Output the [x, y] coordinate of the center of the cell containing the given text.  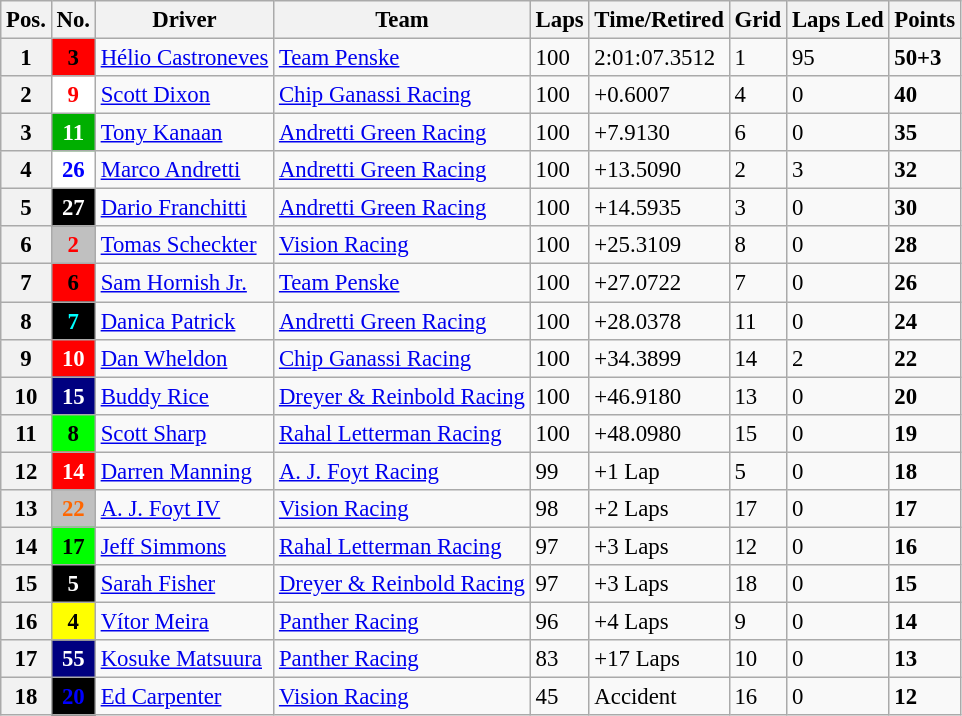
Tomas Scheckter [184, 245]
27 [73, 208]
Scott Sharp [184, 433]
+17 Laps [659, 659]
Jeff Simmons [184, 546]
32 [924, 170]
+25.3109 [659, 245]
2:01:07.3512 [659, 58]
40 [924, 95]
Kosuke Matsuura [184, 659]
A. J. Foyt IV [184, 509]
45 [560, 697]
Hélio Castroneves [184, 58]
+2 Laps [659, 509]
98 [560, 509]
Points [924, 20]
+0.6007 [659, 95]
Dario Franchitti [184, 208]
Buddy Rice [184, 396]
Laps [560, 20]
95 [838, 58]
+13.5090 [659, 170]
28 [924, 245]
Marco Andretti [184, 170]
A. J. Foyt Racing [402, 471]
Grid [758, 20]
Laps Led [838, 20]
24 [924, 321]
+14.5935 [659, 208]
Scott Dixon [184, 95]
+7.9130 [659, 133]
Team [402, 20]
No. [73, 20]
55 [73, 659]
Vítor Meira [184, 621]
Darren Manning [184, 471]
Sarah Fisher [184, 584]
Danica Patrick [184, 321]
Tony Kanaan [184, 133]
+46.9180 [659, 396]
35 [924, 133]
19 [924, 433]
Driver [184, 20]
Dan Wheldon [184, 358]
Sam Hornish Jr. [184, 283]
+4 Laps [659, 621]
+1 Lap [659, 471]
Time/Retired [659, 20]
50+3 [924, 58]
Pos. [26, 20]
+48.0980 [659, 433]
83 [560, 659]
+34.3899 [659, 358]
Ed Carpenter [184, 697]
99 [560, 471]
+28.0378 [659, 321]
30 [924, 208]
96 [560, 621]
Accident [659, 697]
+27.0722 [659, 283]
